Scan for the cell matching the given text and deliver its [X, Y] coordinate at center. 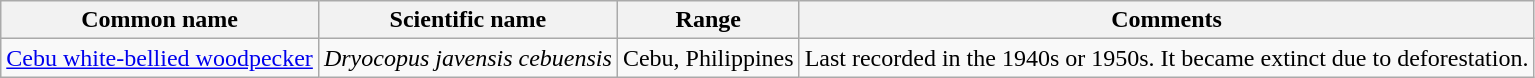
Scientific name [468, 20]
Common name [160, 20]
Dryocopus javensis cebuensis [468, 58]
Last recorded in the 1940s or 1950s. It became extinct due to deforestation. [1166, 58]
Cebu, Philippines [708, 58]
Range [708, 20]
Cebu white-bellied woodpecker [160, 58]
Comments [1166, 20]
